Provide the (x, y) coordinate of the cell's center where the given text is located.  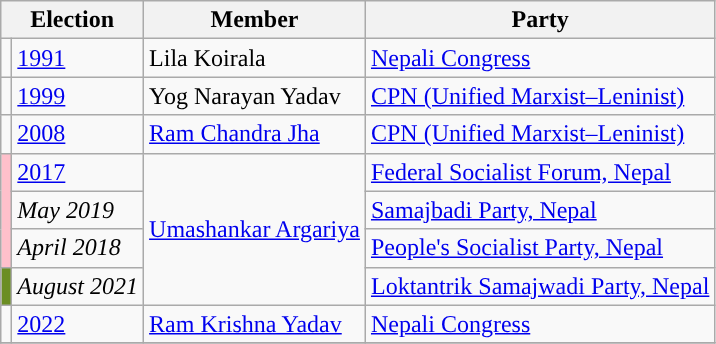
2017 (78, 172)
1991 (78, 58)
Ram Chandra Jha (255, 134)
Lila Koirala (255, 58)
May 2019 (78, 210)
Samajbadi Party, Nepal (540, 210)
Ram Krishna Yadav (255, 324)
Member (255, 20)
2008 (78, 134)
2022 (78, 324)
Election (72, 20)
Federal Socialist Forum, Nepal (540, 172)
Umashankar Argariya (255, 229)
August 2021 (78, 286)
Yog Narayan Yadav (255, 96)
1999 (78, 96)
April 2018 (78, 248)
People's Socialist Party, Nepal (540, 248)
Party (540, 20)
Loktantrik Samajwadi Party, Nepal (540, 286)
